From the cell containing the given text, extract its center point as (x, y) coordinate. 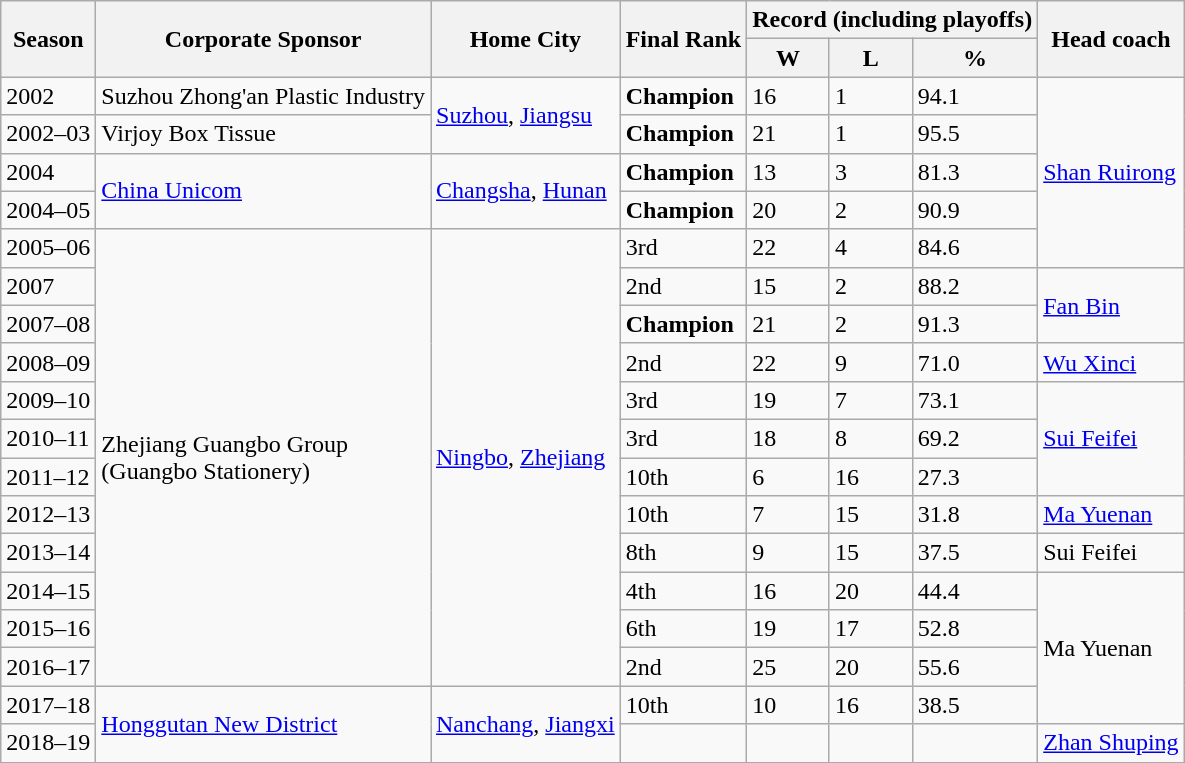
Zhejiang Guangbo Group(Guangbo Stationery) (264, 458)
W (788, 58)
2005–06 (48, 248)
Head coach (1111, 39)
90.9 (974, 210)
4 (870, 248)
2002–03 (48, 134)
Suzhou Zhong'an Plastic Industry (264, 96)
2008–09 (48, 362)
2004–05 (48, 210)
2007–08 (48, 324)
38.5 (974, 705)
Virjoy Box Tissue (264, 134)
3 (870, 172)
27.3 (974, 477)
L (870, 58)
Changsha, Hunan (525, 191)
37.5 (974, 553)
Corporate Sponsor (264, 39)
81.3 (974, 172)
18 (788, 438)
55.6 (974, 667)
Record (including playoffs) (892, 20)
2012–13 (48, 515)
6 (788, 477)
91.3 (974, 324)
Season (48, 39)
17 (870, 629)
25 (788, 667)
Zhan Shuping (1111, 743)
10 (788, 705)
4th (683, 591)
71.0 (974, 362)
2011–12 (48, 477)
Fan Bin (1111, 305)
52.8 (974, 629)
73.1 (974, 400)
2004 (48, 172)
8th (683, 553)
31.8 (974, 515)
2009–10 (48, 400)
Wu Xinci (1111, 362)
44.4 (974, 591)
2007 (48, 286)
2013–14 (48, 553)
Final Rank (683, 39)
Ningbo, Zhejiang (525, 458)
2014–15 (48, 591)
2017–18 (48, 705)
88.2 (974, 286)
95.5 (974, 134)
2015–16 (48, 629)
13 (788, 172)
Honggutan New District (264, 724)
China Unicom (264, 191)
8 (870, 438)
Shan Ruirong (1111, 172)
84.6 (974, 248)
2016–17 (48, 667)
2010–11 (48, 438)
Home City (525, 39)
69.2 (974, 438)
94.1 (974, 96)
2018–19 (48, 743)
Nanchang, Jiangxi (525, 724)
% (974, 58)
Suzhou, Jiangsu (525, 115)
6th (683, 629)
2002 (48, 96)
